For the text-containing cell, return its midpoint in [X, Y] coordinate format. 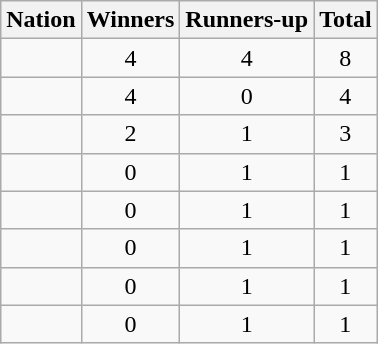
3 [346, 134]
Runners-up [247, 20]
2 [130, 134]
Total [346, 20]
Nation [41, 20]
8 [346, 58]
Winners [130, 20]
